Pinpoint the cell where the given text exists, returning its [x, y] midpoint coordinate. 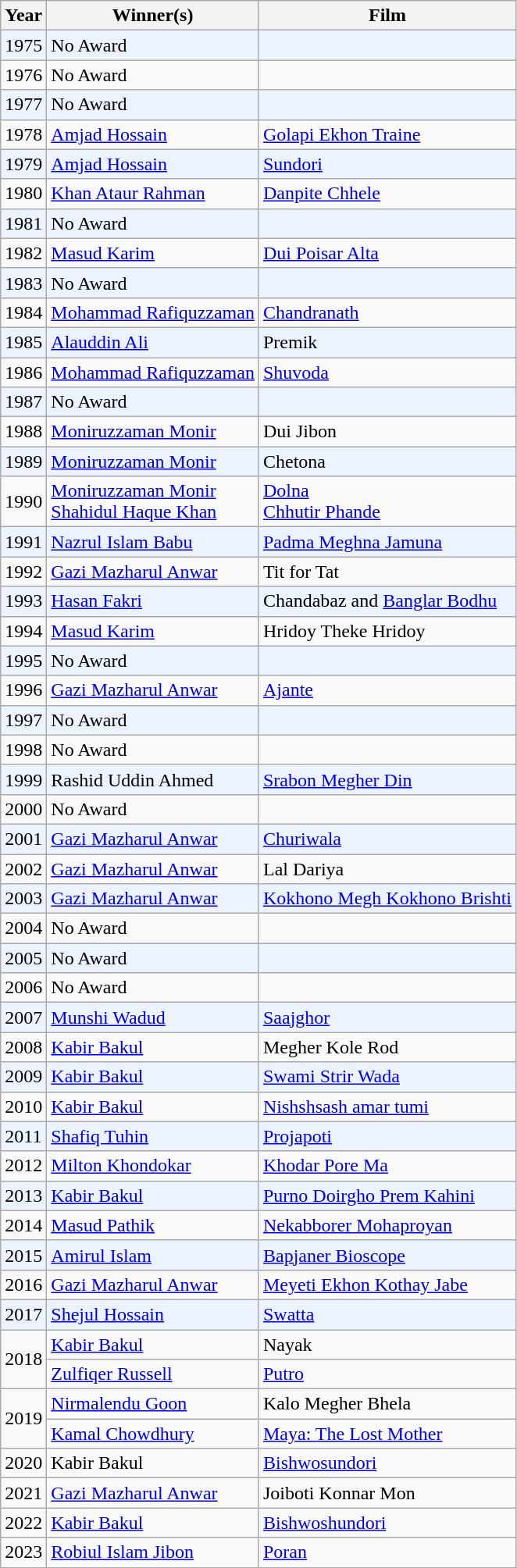
Churiwala [387, 839]
Purno Doirgho Prem Kahini [387, 1196]
Ajante [387, 690]
Shafiq Tuhin [153, 1136]
Dui Jibon [387, 432]
2000 [23, 809]
Poran [387, 1552]
Chandranath [387, 312]
2009 [23, 1077]
2023 [23, 1552]
1996 [23, 690]
Nishshsash amar tumi [387, 1107]
Joiboti Konnar Mon [387, 1493]
1978 [23, 134]
1977 [23, 105]
Swami Strir Wada [387, 1077]
2017 [23, 1314]
Padma Meghna Jamuna [387, 542]
2006 [23, 988]
1995 [23, 661]
Bishwosundori [387, 1463]
2008 [23, 1047]
Nazrul Islam Babu [153, 542]
Hasan Fakri [153, 601]
1981 [23, 223]
Putro [387, 1374]
2015 [23, 1255]
1976 [23, 75]
1998 [23, 750]
Srabon Megher Din [387, 779]
Golapi Ekhon Traine [387, 134]
Bapjaner Bioscope [387, 1255]
Winner(s) [153, 16]
Premik [387, 342]
2018 [23, 1359]
1990 [23, 501]
Shejul Hossain [153, 1314]
2005 [23, 958]
1999 [23, 779]
1989 [23, 461]
Khodar Pore Ma [387, 1166]
1986 [23, 372]
1980 [23, 194]
2007 [23, 1017]
Danpite Chhele [387, 194]
1985 [23, 342]
Masud Pathik [153, 1225]
2021 [23, 1493]
Projapoti [387, 1136]
2014 [23, 1225]
1983 [23, 283]
2012 [23, 1166]
Lal Dariya [387, 869]
Kokhono Megh Kokhono Brishti [387, 899]
Amirul Islam [153, 1255]
Nirmalendu Goon [153, 1404]
1984 [23, 312]
1988 [23, 432]
1979 [23, 164]
Saajghor [387, 1017]
2003 [23, 899]
2002 [23, 869]
Nekabborer Mohaproyan [387, 1225]
2011 [23, 1136]
Megher Kole Rod [387, 1047]
1997 [23, 720]
Nayak [387, 1344]
Chandabaz and Banglar Bodhu [387, 601]
1994 [23, 631]
Alauddin Ali [153, 342]
1987 [23, 402]
2010 [23, 1107]
Milton Khondokar [153, 1166]
Shuvoda [387, 372]
Kamal Chowdhury [153, 1434]
Dolna Chhutir Phande [387, 501]
Sundori [387, 164]
2022 [23, 1523]
2004 [23, 928]
2001 [23, 839]
Rashid Uddin Ahmed [153, 779]
Bishwoshundori [387, 1523]
1991 [23, 542]
Film [387, 16]
Swatta [387, 1314]
Moniruzzaman Monir Shahidul Haque Khan [153, 501]
2013 [23, 1196]
Hridoy Theke Hridoy [387, 631]
Zulfiqer Russell [153, 1374]
Robiul Islam Jibon [153, 1552]
Khan Ataur Rahman [153, 194]
Year [23, 16]
1982 [23, 253]
1993 [23, 601]
Tit for Tat [387, 572]
2020 [23, 1463]
2016 [23, 1285]
Maya: The Lost Mother [387, 1434]
1992 [23, 572]
Munshi Wadud [153, 1017]
Dui Poisar Alta [387, 253]
Chetona [387, 461]
1975 [23, 45]
Meyeti Ekhon Kothay Jabe [387, 1285]
2019 [23, 1419]
Kalo Megher Bhela [387, 1404]
